Scan for the cell matching the given text and deliver its [X, Y] coordinate at center. 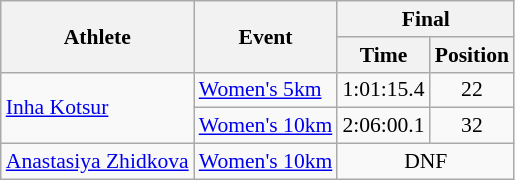
Women's 5km [266, 90]
Anastasiya Zhidkova [98, 162]
Athlete [98, 36]
22 [472, 90]
1:01:15.4 [383, 90]
32 [472, 126]
Position [472, 55]
Final [426, 19]
Inha Kotsur [98, 108]
Event [266, 36]
DNF [426, 162]
Time [383, 55]
2:06:00.1 [383, 126]
